Detect which cell encompasses the target text, then output its [X, Y] center coordinate. 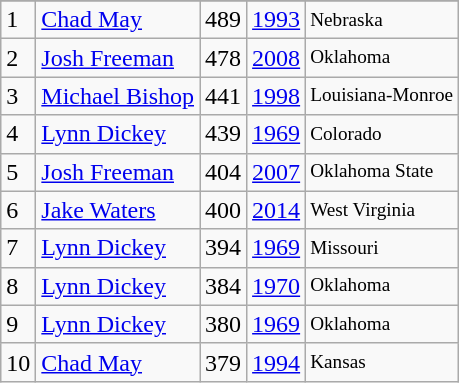
1994 [276, 362]
2008 [276, 58]
439 [224, 134]
9 [18, 324]
Jake Waters [118, 210]
489 [224, 20]
3 [18, 96]
2014 [276, 210]
Colorado [382, 134]
7 [18, 248]
1993 [276, 20]
379 [224, 362]
West Virginia [382, 210]
404 [224, 172]
Missouri [382, 248]
441 [224, 96]
Kansas [382, 362]
6 [18, 210]
1970 [276, 286]
1998 [276, 96]
1 [18, 20]
Michael Bishop [118, 96]
380 [224, 324]
Louisiana-Monroe [382, 96]
Nebraska [382, 20]
394 [224, 248]
5 [18, 172]
478 [224, 58]
384 [224, 286]
2007 [276, 172]
2 [18, 58]
10 [18, 362]
8 [18, 286]
4 [18, 134]
Oklahoma State [382, 172]
400 [224, 210]
